Identify which cell holds the provided text, then report its (x, y) central coordinate. 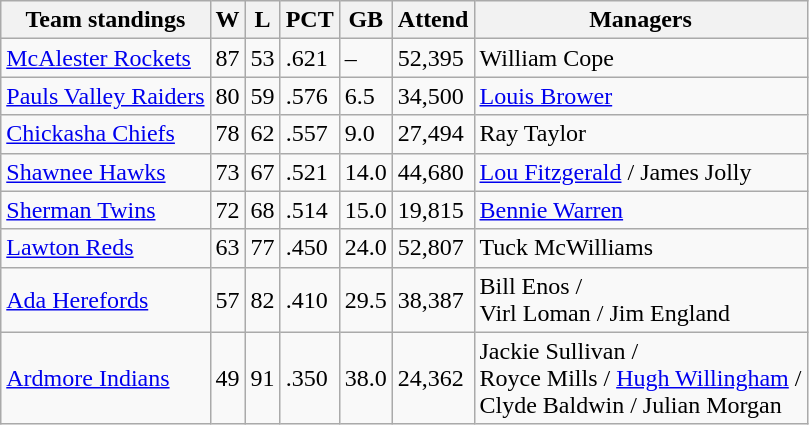
.514 (310, 210)
L (262, 20)
Bennie Warren (640, 210)
.410 (310, 300)
Sherman Twins (106, 210)
49 (228, 378)
19,815 (433, 210)
Louis Brower (640, 96)
78 (228, 134)
73 (228, 172)
– (366, 58)
15.0 (366, 210)
Lawton Reds (106, 248)
Shawnee Hawks (106, 172)
Jackie Sullivan / Royce Mills / Hugh Willingham /Clyde Baldwin / Julian Morgan (640, 378)
Team standings (106, 20)
William Cope (640, 58)
91 (262, 378)
59 (262, 96)
Ray Taylor (640, 134)
27,494 (433, 134)
.450 (310, 248)
.621 (310, 58)
53 (262, 58)
9.0 (366, 134)
77 (262, 248)
87 (228, 58)
GB (366, 20)
57 (228, 300)
Ada Herefords (106, 300)
.576 (310, 96)
52,395 (433, 58)
Managers (640, 20)
.557 (310, 134)
80 (228, 96)
52,807 (433, 248)
29.5 (366, 300)
Attend (433, 20)
24.0 (366, 248)
14.0 (366, 172)
Bill Enos / Virl Loman / Jim England (640, 300)
34,500 (433, 96)
24,362 (433, 378)
44,680 (433, 172)
72 (228, 210)
PCT (310, 20)
McAlester Rockets (106, 58)
.350 (310, 378)
68 (262, 210)
82 (262, 300)
Pauls Valley Raiders (106, 96)
W (228, 20)
Lou Fitzgerald / James Jolly (640, 172)
Ardmore Indians (106, 378)
6.5 (366, 96)
38,387 (433, 300)
63 (228, 248)
Tuck McWilliams (640, 248)
.521 (310, 172)
Chickasha Chiefs (106, 134)
62 (262, 134)
38.0 (366, 378)
67 (262, 172)
